Locate the cell with the specified text and output its (X, Y) center coordinate. 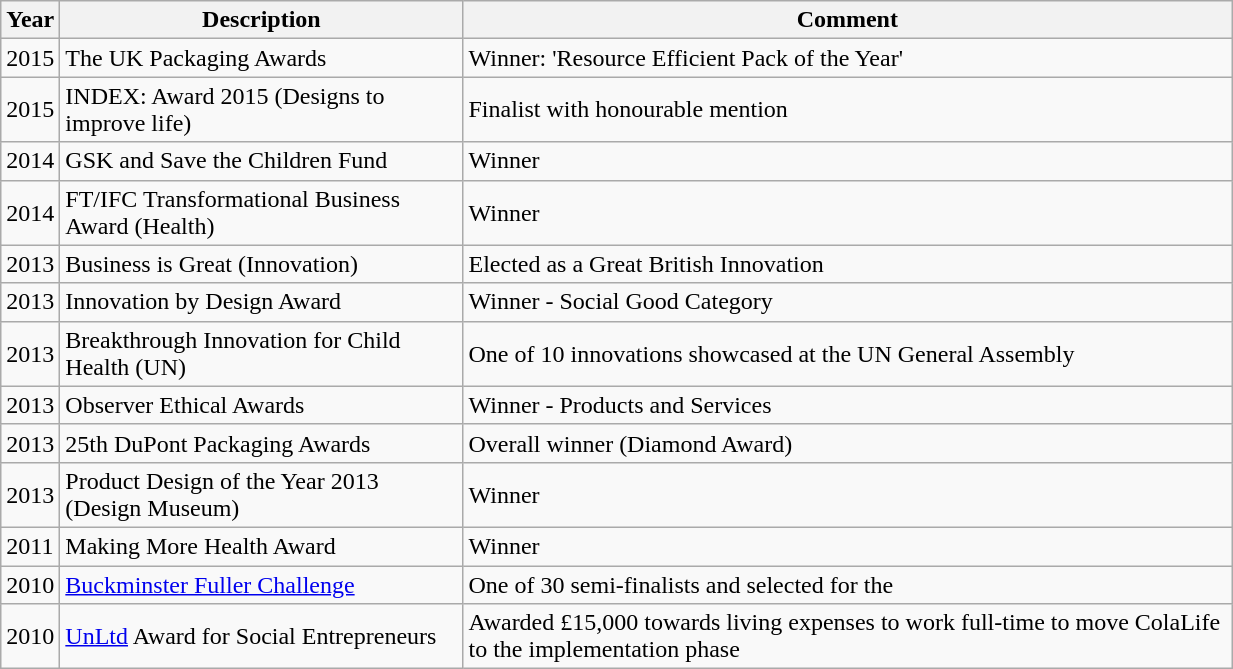
Business is Great (Innovation) (262, 264)
Winner - Social Good Category (848, 302)
Observer Ethical Awards (262, 405)
Year (30, 20)
Making More Health Award (262, 546)
Product Design of the Year 2013 (Design Museum) (262, 494)
Winner - Products and Services (848, 405)
Winner: 'Resource Efficient Pack of the Year' (848, 58)
One of 30 semi-finalists and selected for the (848, 585)
Finalist with honourable mention (848, 110)
INDEX: Award 2015 (Designs to improve life) (262, 110)
2011 (30, 546)
Overall winner (Diamond Award) (848, 443)
Breakthrough Innovation for Child Health (UN) (262, 354)
One of 10 innovations showcased at the UN General Assembly (848, 354)
Elected as a Great British Innovation (848, 264)
Innovation by Design Award (262, 302)
GSK and Save the Children Fund (262, 161)
Buckminster Fuller Challenge (262, 585)
The UK Packaging Awards (262, 58)
UnLtd Award for Social Entrepreneurs (262, 636)
Comment (848, 20)
FT/IFC Transformational Business Award (Health) (262, 212)
Awarded £15,000 towards living expenses to work full-time to move ColaLife to the implementation phase (848, 636)
Description (262, 20)
25th DuPont Packaging Awards (262, 443)
